Return the [x, y] coordinate for the center point of the cell that contains the specified text.  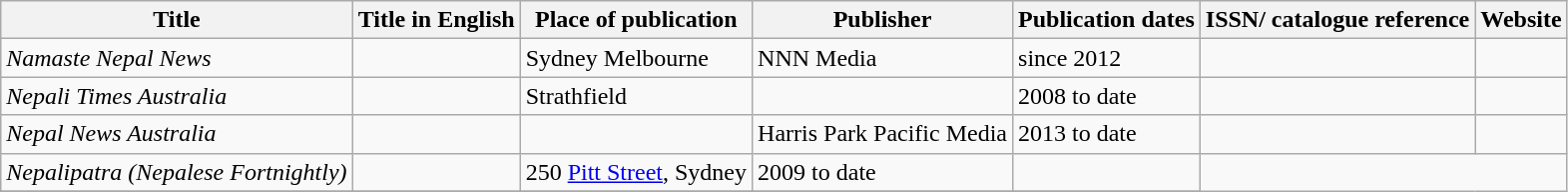
Sydney Melbourne [636, 58]
Harris Park Pacific Media [882, 134]
250 Pitt Street, Sydney [636, 172]
Publisher [882, 20]
Namaste Nepal News [177, 58]
Strathfield [636, 96]
Nepal News Australia [177, 134]
Title [177, 20]
Place of publication [636, 20]
Website [1521, 20]
since 2012 [1107, 58]
Title in English [436, 20]
2009 to date [882, 172]
Publication dates [1107, 20]
NNN Media [882, 58]
ISSN/ catalogue reference [1337, 20]
Nepali Times Australia [177, 96]
2013 to date [1107, 134]
2008 to date [1107, 96]
Nepalipatra (Nepalese Fortnightly) [177, 172]
